Return (x, y) of the center of cell containing provided text 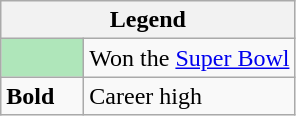
Won the Super Bowl (190, 58)
Career high (190, 96)
Legend (148, 20)
Bold (42, 96)
